Determine the [X, Y] coordinate at the center of the cell enclosing the given text.  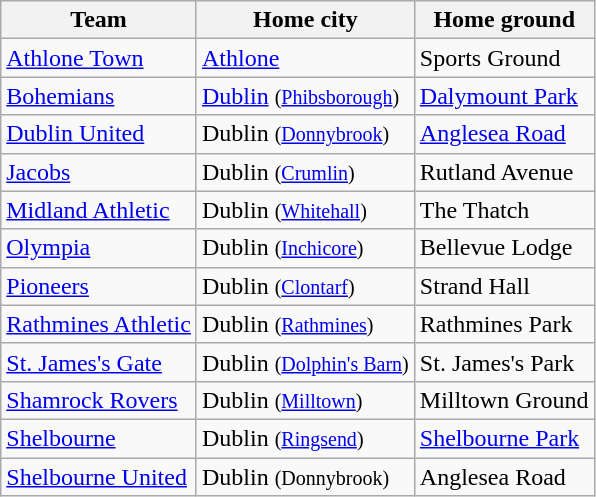
Dublin (Rathmines) [305, 324]
Dublin (Inchicore) [305, 248]
Jacobs [99, 172]
Olympia [99, 248]
Dublin (Dolphin's Barn) [305, 362]
Dublin (Milltown) [305, 400]
Bellevue Lodge [504, 248]
Shamrock Rovers [99, 400]
Rutland Avenue [504, 172]
The Thatch [504, 210]
Sports Ground [504, 58]
Dalymount Park [504, 96]
Dublin (Crumlin) [305, 172]
Rathmines Athletic [99, 324]
St. James's Park [504, 362]
Dublin (Ringsend) [305, 438]
Shelbourne [99, 438]
Midland Athletic [99, 210]
Dublin (Phibsborough) [305, 96]
Dublin (Whitehall) [305, 210]
Home ground [504, 20]
Rathmines Park [504, 324]
Bohemians [99, 96]
Dublin (Clontarf) [305, 286]
Dublin United [99, 134]
Milltown Ground [504, 400]
Athlone [305, 58]
Athlone Town [99, 58]
St. James's Gate [99, 362]
Strand Hall [504, 286]
Home city [305, 20]
Team [99, 20]
Pioneers [99, 286]
Shelbourne United [99, 477]
Shelbourne Park [504, 438]
